Capture the cell that displays the provided text and extract its (X, Y) central coordinate. 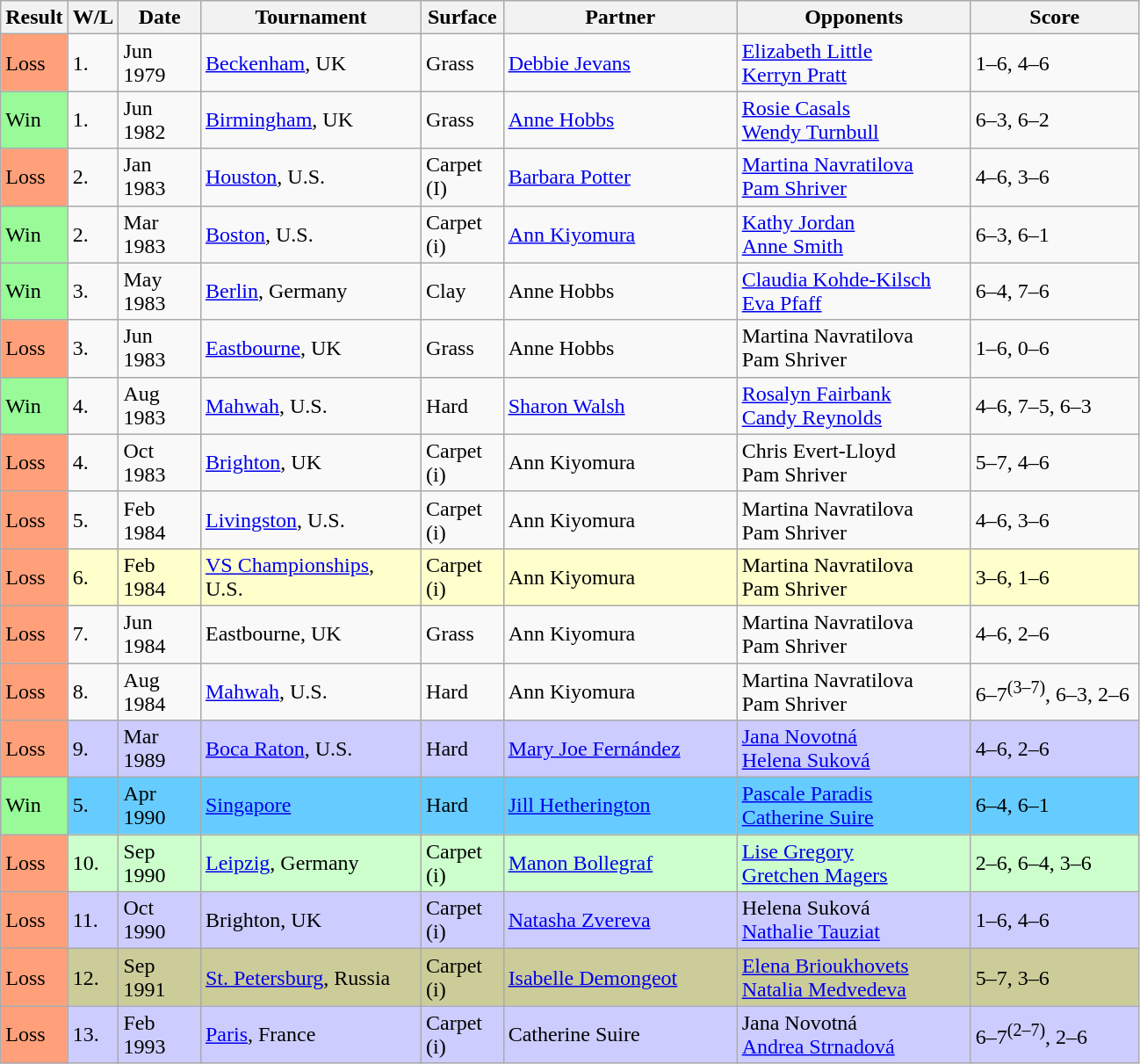
12. (93, 977)
W/L (93, 18)
Date (160, 18)
Result (34, 18)
Claudia Kohde-Kilsch Eva Pfaff (854, 292)
4–6, 7–5, 6–3 (1054, 406)
Kathy Jordan Anne Smith (854, 234)
7. (93, 634)
Singapore (311, 807)
Paris, France (311, 1035)
Jan 1983 (160, 177)
Jun 1982 (160, 119)
6–4, 6–1 (1054, 807)
Catherine Suire (620, 1035)
Aug 1984 (160, 691)
8. (93, 691)
Beckenham, UK (311, 63)
Boston, U.S. (311, 234)
Houston, U.S. (311, 177)
6–7(3–7), 6–3, 2–6 (1054, 691)
Chris Evert-Lloyd Pam Shriver (854, 462)
Oct 1990 (160, 921)
Mar 1989 (160, 749)
2–6, 6–4, 3–6 (1054, 863)
Rosalyn Fairbank Candy Reynolds (854, 406)
Berlin, Germany (311, 292)
Carpet (I) (463, 177)
6. (93, 576)
Sharon Walsh (620, 406)
6–4, 7–6 (1054, 292)
9. (93, 749)
Oct 1983 (160, 462)
Pascale Paradis Catherine Suire (854, 807)
Jun 1979 (160, 63)
St. Petersburg, Russia (311, 977)
Debbie Jevans (620, 63)
Barbara Potter (620, 177)
Elena Brioukhovets Natalia Medvedeva (854, 977)
Clay (463, 292)
Apr 1990 (160, 807)
Jun 1984 (160, 634)
May 1983 (160, 292)
Opponents (854, 18)
Natasha Zvereva (620, 921)
Leipzig, Germany (311, 863)
Tournament (311, 18)
Sep 1991 (160, 977)
11. (93, 921)
Mary Joe Fernández (620, 749)
Isabelle Demongeot (620, 977)
Score (1054, 18)
Birmingham, UK (311, 119)
Jill Hetherington (620, 807)
5–7, 3–6 (1054, 977)
VS Championships, U.S. (311, 576)
5–7, 4–6 (1054, 462)
Livingston, U.S. (311, 520)
Feb 1993 (160, 1035)
Aug 1983 (160, 406)
6–3, 6–2 (1054, 119)
6–3, 6–1 (1054, 234)
6–7(2–7), 2–6 (1054, 1035)
1–6, 0–6 (1054, 348)
Jana Novotná Helena Suková (854, 749)
Lise Gregory Gretchen Magers (854, 863)
Rosie Casals Wendy Turnbull (854, 119)
10. (93, 863)
Elizabeth Little Kerryn Pratt (854, 63)
13. (93, 1035)
Partner (620, 18)
Jana Novotná Andrea Strnadová (854, 1035)
Boca Raton, U.S. (311, 749)
Manon Bollegraf (620, 863)
Surface (463, 18)
Jun 1983 (160, 348)
3–6, 1–6 (1054, 576)
Helena Suková Nathalie Tauziat (854, 921)
Mar 1983 (160, 234)
Sep 1990 (160, 863)
